Extract the (x, y) coordinate from the center of the cell holding the provided text.  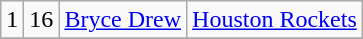
1 (12, 20)
Bryce Drew (123, 20)
16 (42, 20)
Houston Rockets (275, 20)
